For the text-containing cell, return its midpoint in (X, Y) coordinate format. 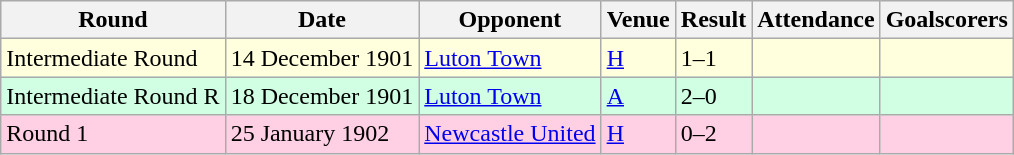
A (638, 96)
1–1 (713, 58)
18 December 1901 (322, 96)
0–2 (713, 134)
Round 1 (113, 134)
14 December 1901 (322, 58)
Opponent (510, 20)
Newcastle United (510, 134)
Date (322, 20)
Goalscorers (946, 20)
Result (713, 20)
Attendance (816, 20)
Venue (638, 20)
Intermediate Round R (113, 96)
2–0 (713, 96)
Intermediate Round (113, 58)
25 January 1902 (322, 134)
Round (113, 20)
